Determine the [X, Y] coordinate at the center of the cell enclosing the given text.  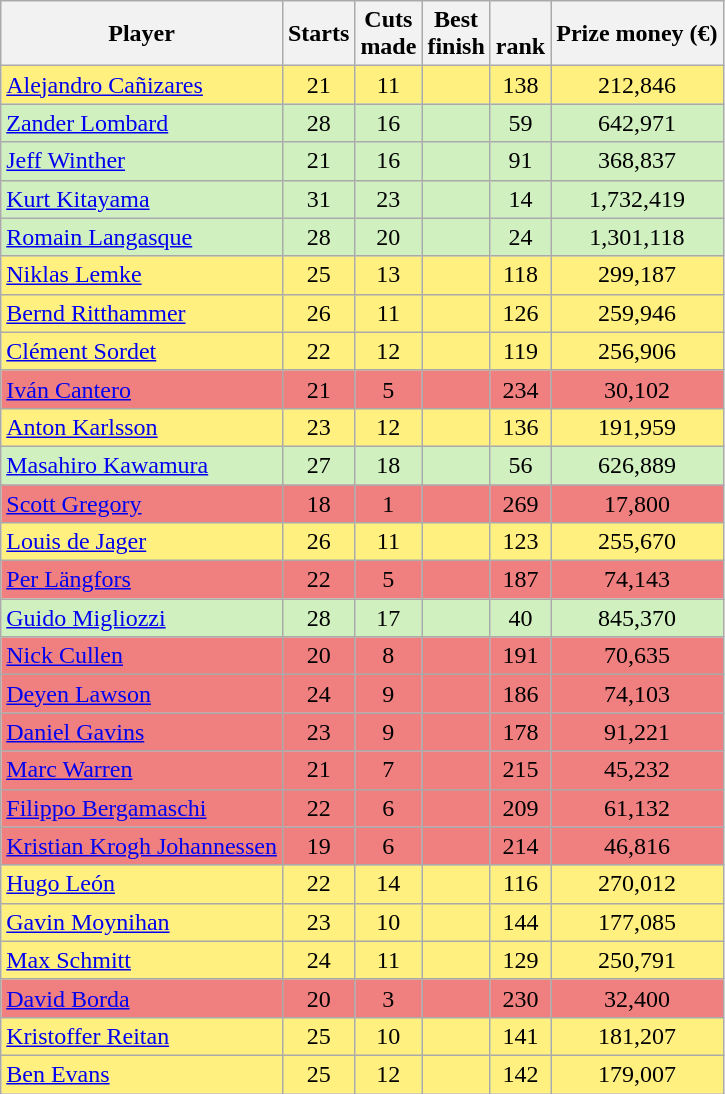
Hugo León [142, 884]
Masahiro Kawamura [142, 465]
215 [520, 770]
136 [520, 427]
59 [520, 123]
30,102 [637, 389]
255,670 [637, 542]
368,837 [637, 161]
91,221 [637, 732]
Scott Gregory [142, 503]
126 [520, 313]
61,132 [637, 808]
3 [388, 998]
129 [520, 960]
Prize money (€) [637, 34]
269 [520, 503]
19 [318, 846]
187 [520, 580]
Filippo Bergamaschi [142, 808]
31 [318, 199]
74,143 [637, 580]
259,946 [637, 313]
642,971 [637, 123]
Daniel Gavins [142, 732]
1,732,419 [637, 199]
Iván Cantero [142, 389]
40 [520, 618]
rank [520, 34]
191,959 [637, 427]
119 [520, 351]
209 [520, 808]
Romain Langasque [142, 237]
Anton Karlsson [142, 427]
250,791 [637, 960]
626,889 [637, 465]
Guido Migliozzi [142, 618]
299,187 [637, 275]
Kurt Kitayama [142, 199]
27 [318, 465]
8 [388, 656]
17,800 [637, 503]
142 [520, 1074]
Louis de Jager [142, 542]
70,635 [637, 656]
186 [520, 694]
179,007 [637, 1074]
Cutsmade [388, 34]
91 [520, 161]
118 [520, 275]
Per Längfors [142, 580]
212,846 [637, 85]
45,232 [637, 770]
Marc Warren [142, 770]
Ben Evans [142, 1074]
Kristian Krogh Johannessen [142, 846]
Max Schmitt [142, 960]
Bestfinish [456, 34]
141 [520, 1036]
Zander Lombard [142, 123]
Deyen Lawson [142, 694]
17 [388, 618]
Bernd Ritthammer [142, 313]
74,103 [637, 694]
177,085 [637, 922]
214 [520, 846]
1,301,118 [637, 237]
123 [520, 542]
Nick Cullen [142, 656]
178 [520, 732]
David Borda [142, 998]
56 [520, 465]
181,207 [637, 1036]
32,400 [637, 998]
Starts [318, 34]
46,816 [637, 846]
256,906 [637, 351]
Niklas Lemke [142, 275]
7 [388, 770]
234 [520, 389]
116 [520, 884]
Alejandro Cañizares [142, 85]
Kristoffer Reitan [142, 1036]
270,012 [637, 884]
144 [520, 922]
Clément Sordet [142, 351]
845,370 [637, 618]
Jeff Winther [142, 161]
Player [142, 34]
Gavin Moynihan [142, 922]
13 [388, 275]
191 [520, 656]
1 [388, 503]
138 [520, 85]
230 [520, 998]
